Search for the cell housing the specified text and yield its [x, y] center coordinate. 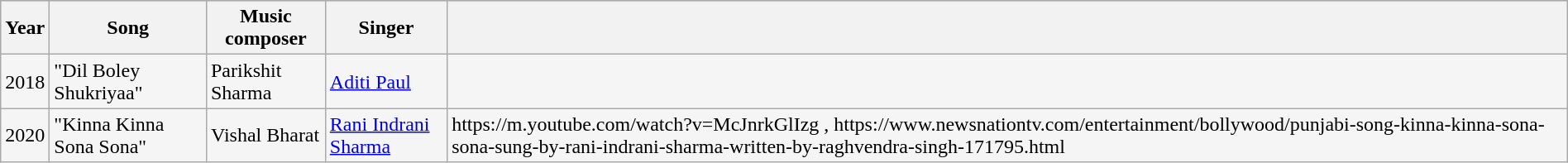
Vishal Bharat [265, 136]
Music composer [265, 28]
Rani Indrani Sharma [385, 136]
"Kinna Kinna Sona Sona" [128, 136]
2018 [25, 81]
Year [25, 28]
Parikshit Sharma [265, 81]
Song [128, 28]
Aditi Paul [385, 81]
Singer [385, 28]
"Dil Boley Shukriyaa" [128, 81]
2020 [25, 136]
